Provide the (x, y) coordinate of the cell's center where the given text is located.  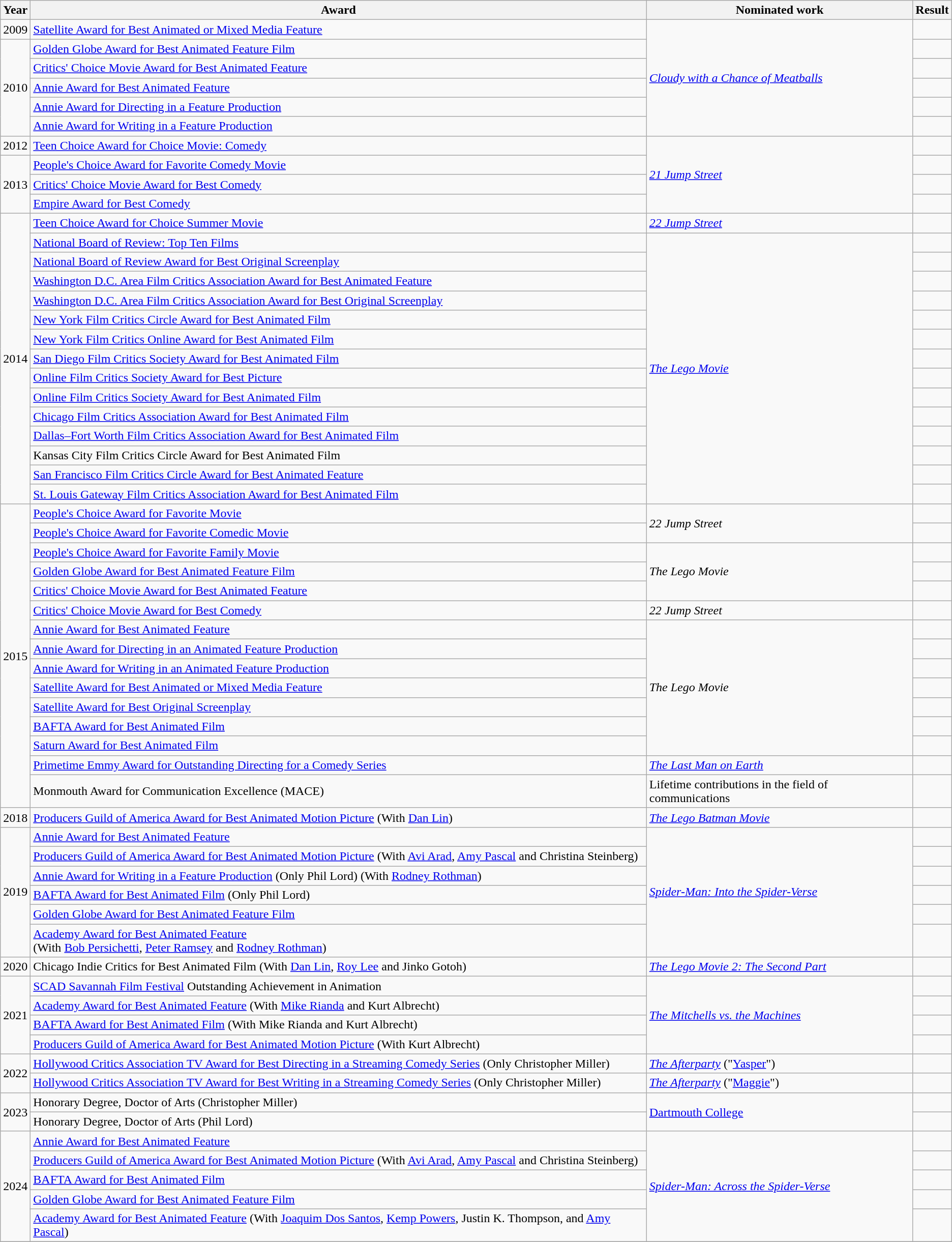
Annie Award for Directing in an Animated Feature Production (339, 649)
Honorary Degree, Doctor of Arts (Christopher Miller) (339, 1102)
New York Film Critics Online Award for Best Animated Film (339, 339)
Honorary Degree, Doctor of Arts (Phil Lord) (339, 1121)
2024 (15, 1186)
The Mitchells vs. the Machines (780, 1015)
SCAD Savannah Film Festival Outstanding Achievement in Animation (339, 986)
Spider-Man: Into the Spider-Verse (780, 892)
Academy Award for Best Animated Feature (With Joaquim Dos Santos, Kemp Powers, Justin K. Thompson, and Amy Pascal) (339, 1226)
Teen Choice Award for Choice Summer Movie (339, 223)
Chicago Indie Critics for Best Animated Film (With Dan Lin, Roy Lee and Jinko Gotoh) (339, 967)
Hollywood Critics Association TV Award for Best Directing in a Streaming Comedy Series (Only Christopher Miller) (339, 1063)
Annie Award for Writing in a Feature Production (339, 126)
Hollywood Critics Association TV Award for Best Writing in a Streaming Comedy Series (Only Christopher Miller) (339, 1083)
Producers Guild of America Award for Best Animated Motion Picture (With Dan Lin) (339, 817)
Spider-Man: Across the Spider-Verse (780, 1186)
People's Choice Award for Favorite Family Movie (339, 552)
National Board of Review Award for Best Original Screenplay (339, 262)
Nominated work (780, 10)
2019 (15, 892)
2013 (15, 184)
Annie Award for Writing in a Feature Production (Only Phil Lord) (With Rodney Rothman) (339, 875)
The Last Man on Earth (780, 765)
Chicago Film Critics Association Award for Best Animated Film (339, 417)
The Afterparty ("Yasper") (780, 1063)
21 Jump Street (780, 174)
Producers Guild of America Award for Best Animated Motion Picture (With Kurt Albrecht) (339, 1044)
Academy Award for Best Animated Feature (With Bob Persichetti, Peter Ramsey and Rodney Rothman) (339, 941)
Year (15, 10)
Primetime Emmy Award for Outstanding Directing for a Comedy Series (339, 765)
Online Film Critics Society Award for Best Animated Film (339, 397)
BAFTA Award for Best Animated Film (Only Phil Lord) (339, 895)
The Afterparty ("Maggie") (780, 1083)
Saturn Award for Best Animated Film (339, 746)
Teen Choice Award for Choice Movie: Comedy (339, 145)
2021 (15, 1015)
Satellite Award for Best Original Screenplay (339, 707)
Annie Award for Writing in an Animated Feature Production (339, 668)
The Lego Batman Movie (780, 817)
2022 (15, 1073)
San Francisco Film Critics Circle Award for Best Animated Feature (339, 475)
Online Film Critics Society Award for Best Picture (339, 378)
People's Choice Award for Favorite Comedy Movie (339, 165)
2020 (15, 967)
Dartmouth College (780, 1112)
Academy Award for Best Animated Feature (With Mike Rianda and Kurt Albrecht) (339, 1006)
People's Choice Award for Favorite Movie (339, 513)
Result (932, 10)
San Diego Film Critics Society Award for Best Animated Film (339, 359)
Kansas City Film Critics Circle Award for Best Animated Film (339, 455)
2009 (15, 29)
2012 (15, 145)
Washington D.C. Area Film Critics Association Award for Best Animated Feature (339, 281)
New York Film Critics Circle Award for Best Animated Film (339, 320)
2018 (15, 817)
Cloudy with a Chance of Meatballs (780, 78)
2010 (15, 87)
People's Choice Award for Favorite Comedic Movie (339, 533)
Annie Award for Directing in a Feature Production (339, 107)
St. Louis Gateway Film Critics Association Award for Best Animated Film (339, 494)
Dallas–Fort Worth Film Critics Association Award for Best Animated Film (339, 436)
Washington D.C. Area Film Critics Association Award for Best Original Screenplay (339, 301)
2014 (15, 358)
Monmouth Award for Communication Excellence (MACE) (339, 791)
BAFTA Award for Best Animated Film (With Mike Rianda and Kurt Albrecht) (339, 1025)
2015 (15, 656)
Award (339, 10)
Lifetime contributions in the field of communications (780, 791)
National Board of Review: Top Ten Films (339, 243)
2023 (15, 1112)
Empire Award for Best Comedy (339, 203)
The Lego Movie 2: The Second Part (780, 967)
